Pinpoint the cell where the given text exists, returning its (X, Y) midpoint coordinate. 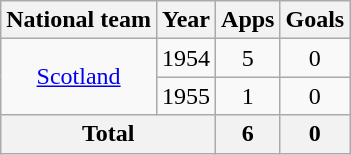
Scotland (79, 77)
Apps (248, 20)
Goals (315, 20)
1 (248, 96)
6 (248, 134)
Year (186, 20)
1955 (186, 96)
Total (108, 134)
1954 (186, 58)
National team (79, 20)
5 (248, 58)
